Find where the given text appears and provide that cell's center as (x, y) coordinate. 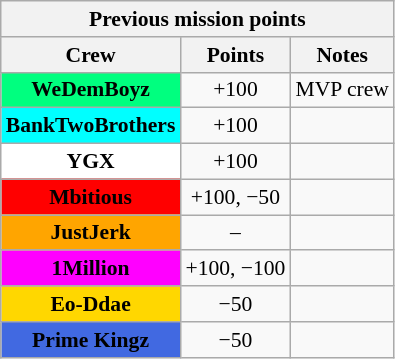
Points (235, 55)
Mbitious (91, 197)
+100, −50 (235, 197)
WeDemBoyz (91, 90)
JustJerk (91, 233)
+100, −100 (235, 269)
1Million (91, 269)
BankTwoBrothers (91, 126)
Previous mission points (198, 19)
Prime Kingz (91, 340)
YGX (91, 162)
MVP crew (342, 90)
Eo-Ddae (91, 304)
Crew (91, 55)
Notes (342, 55)
– (235, 233)
